Find where the given text appears and provide that cell's center as (x, y) coordinate. 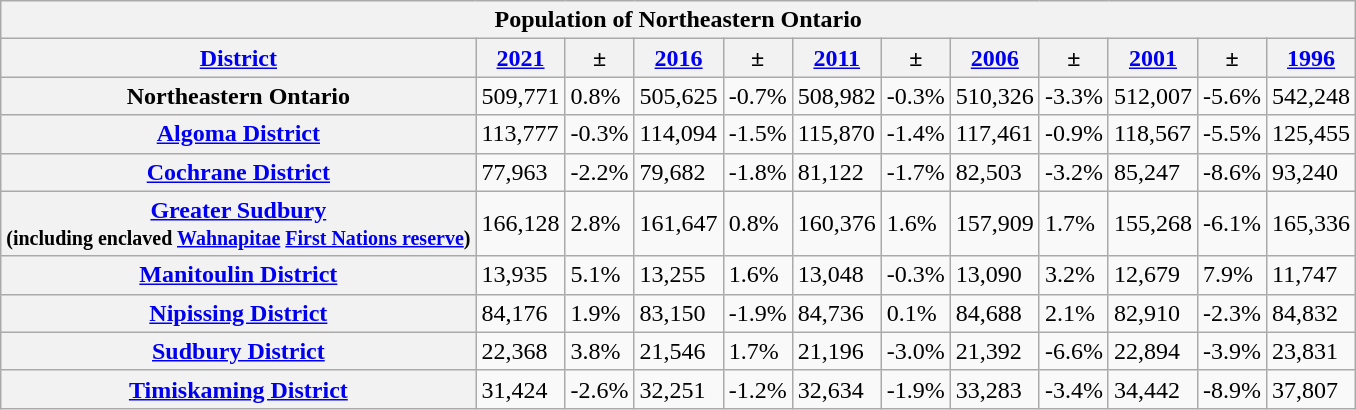
33,283 (994, 389)
161,647 (678, 224)
21,546 (678, 351)
-0.9% (1074, 134)
0.1% (916, 313)
District (238, 58)
81,122 (836, 172)
3.8% (600, 351)
Timiskaming District (238, 389)
-0.7% (758, 96)
Manitoulin District (238, 275)
2.1% (1074, 313)
-6.6% (1074, 351)
-1.5% (758, 134)
31,424 (520, 389)
21,392 (994, 351)
12,679 (1152, 275)
2001 (1152, 58)
-2.2% (600, 172)
Greater Sudbury(including enclaved Wahnapitae First Nations reserve) (238, 224)
113,777 (520, 134)
Sudbury District (238, 351)
2021 (520, 58)
1.9% (600, 313)
13,048 (836, 275)
Nipissing District (238, 313)
-5.5% (1232, 134)
542,248 (1312, 96)
22,368 (520, 351)
165,336 (1312, 224)
5.1% (600, 275)
22,894 (1152, 351)
79,682 (678, 172)
83,150 (678, 313)
-3.0% (916, 351)
13,090 (994, 275)
3.2% (1074, 275)
Algoma District (238, 134)
Population of Northeastern Ontario (678, 20)
Cochrane District (238, 172)
-3.4% (1074, 389)
-2.6% (600, 389)
-2.3% (1232, 313)
155,268 (1152, 224)
93,240 (1312, 172)
160,376 (836, 224)
82,503 (994, 172)
11,747 (1312, 275)
84,176 (520, 313)
13,935 (520, 275)
125,455 (1312, 134)
13,255 (678, 275)
-8.6% (1232, 172)
509,771 (520, 96)
-3.2% (1074, 172)
166,128 (520, 224)
1996 (1312, 58)
37,807 (1312, 389)
2016 (678, 58)
-5.6% (1232, 96)
-1.8% (758, 172)
84,688 (994, 313)
2.8% (600, 224)
82,910 (1152, 313)
7.9% (1232, 275)
-1.2% (758, 389)
21,196 (836, 351)
84,832 (1312, 313)
-8.9% (1232, 389)
117,461 (994, 134)
114,094 (678, 134)
2011 (836, 58)
-1.7% (916, 172)
512,007 (1152, 96)
115,870 (836, 134)
84,736 (836, 313)
-1.4% (916, 134)
77,963 (520, 172)
23,831 (1312, 351)
Northeastern Ontario (238, 96)
157,909 (994, 224)
510,326 (994, 96)
2006 (994, 58)
508,982 (836, 96)
32,634 (836, 389)
-3.3% (1074, 96)
32,251 (678, 389)
-3.9% (1232, 351)
34,442 (1152, 389)
505,625 (678, 96)
85,247 (1152, 172)
118,567 (1152, 134)
-6.1% (1232, 224)
